Determine the [X, Y] coordinate at the center of the cell enclosing the given text.  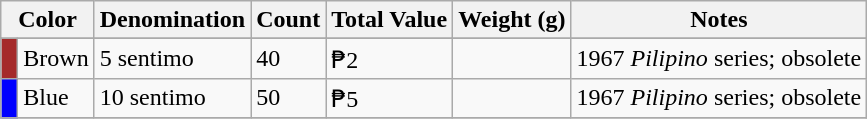
Blue [56, 98]
₱5 [390, 98]
Total Value [390, 20]
Count [288, 20]
Brown [56, 59]
Weight (g) [512, 20]
10 sentimo [172, 98]
Notes [719, 20]
40 [288, 59]
₱2 [390, 59]
50 [288, 98]
5 sentimo [172, 59]
Color [48, 20]
Denomination [172, 20]
